From the cell containing the given text, extract its center point as [X, Y] coordinate. 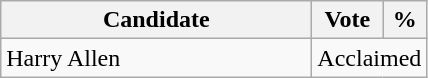
% [405, 20]
Harry Allen [156, 58]
Vote [348, 20]
Candidate [156, 20]
Acclaimed [370, 58]
